Locate the cell with the specified text and output its [x, y] center coordinate. 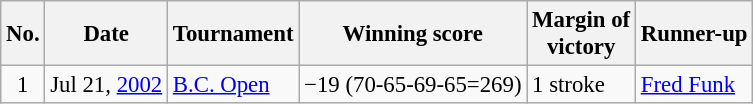
No. [23, 34]
Jul 21, 2002 [106, 85]
B.C. Open [234, 85]
Runner-up [694, 34]
1 stroke [582, 85]
Tournament [234, 34]
Margin ofvictory [582, 34]
−19 (70-65-69-65=269) [413, 85]
1 [23, 85]
Date [106, 34]
Winning score [413, 34]
Fred Funk [694, 85]
